Return (X, Y) of the center of cell containing provided text 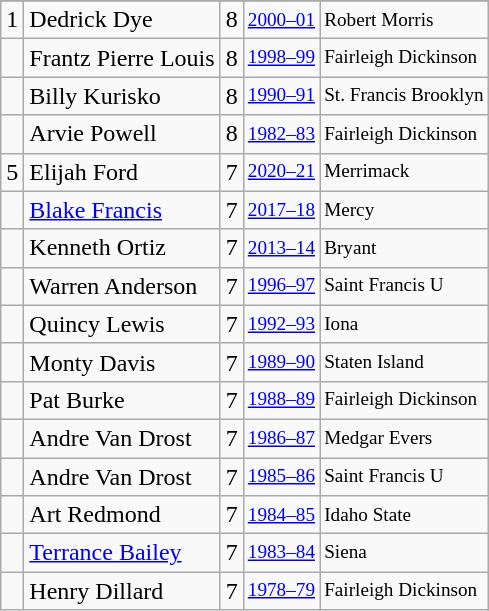
Robert Morris (404, 20)
1986–87 (281, 438)
1990–91 (281, 96)
Terrance Bailey (122, 553)
1989–90 (281, 362)
1984–85 (281, 515)
1988–89 (281, 400)
1978–79 (281, 591)
Art Redmond (122, 515)
Kenneth Ortiz (122, 248)
2000–01 (281, 20)
Frantz Pierre Louis (122, 58)
Billy Kurisko (122, 96)
2020–21 (281, 172)
Dedrick Dye (122, 20)
1982–83 (281, 134)
1992–93 (281, 324)
1985–86 (281, 477)
St. Francis Brooklyn (404, 96)
Blake Francis (122, 210)
Idaho State (404, 515)
5 (12, 172)
Medgar Evers (404, 438)
1983–84 (281, 553)
Elijah Ford (122, 172)
Monty Davis (122, 362)
Warren Anderson (122, 286)
1998–99 (281, 58)
2013–14 (281, 248)
Staten Island (404, 362)
Bryant (404, 248)
Siena (404, 553)
1 (12, 20)
Mercy (404, 210)
Quincy Lewis (122, 324)
Merrimack (404, 172)
Pat Burke (122, 400)
Henry Dillard (122, 591)
Arvie Powell (122, 134)
2017–18 (281, 210)
Iona (404, 324)
1996–97 (281, 286)
